For the text-containing cell, return its midpoint in [x, y] coordinate format. 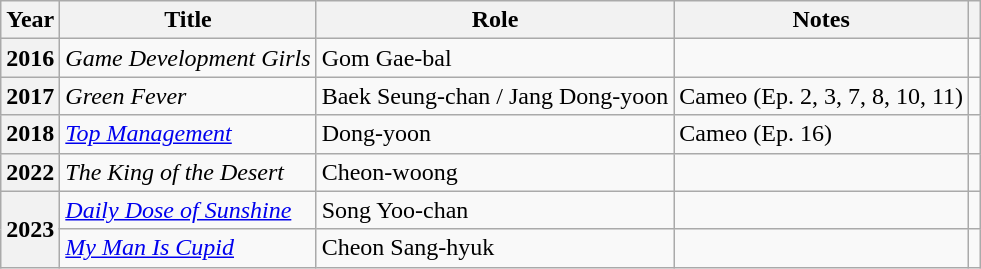
Dong-yoon [495, 134]
Song Yoo-chan [495, 210]
Notes [822, 20]
Game Development Girls [188, 58]
Top Management [188, 134]
The King of the Desert [188, 172]
Role [495, 20]
2023 [30, 229]
Cheon Sang-hyuk [495, 248]
2016 [30, 58]
Cameo (Ep. 2, 3, 7, 8, 10, 11) [822, 96]
Title [188, 20]
Gom Gae-bal [495, 58]
Daily Dose of Sunshine [188, 210]
Green Fever [188, 96]
My Man Is Cupid [188, 248]
Cheon-woong [495, 172]
2022 [30, 172]
2018 [30, 134]
Baek Seung-chan / Jang Dong-yoon [495, 96]
Year [30, 20]
2017 [30, 96]
Cameo (Ep. 16) [822, 134]
